For the text-containing cell, return its midpoint in (x, y) coordinate format. 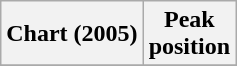
Chart (2005) (72, 34)
Peak position (189, 34)
